Find where the given text appears and provide that cell's center as (x, y) coordinate. 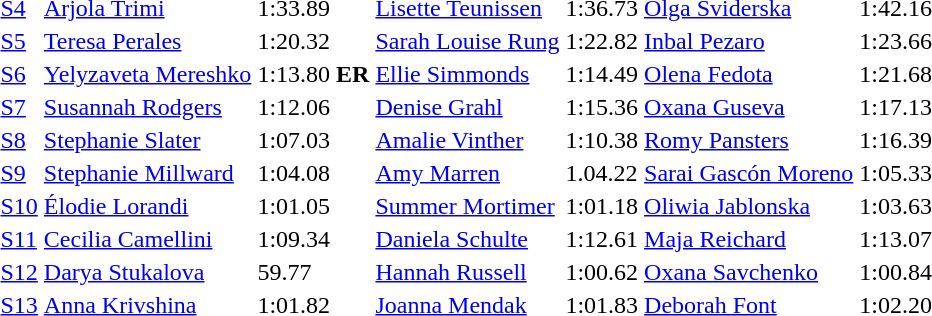
1:10.38 (602, 140)
Élodie Lorandi (148, 206)
Romy Pansters (749, 140)
Summer Mortimer (468, 206)
Ellie Simmonds (468, 74)
1:04.08 (314, 173)
1:01.05 (314, 206)
1:12.61 (602, 239)
Darya Stukalova (148, 272)
Maja Reichard (749, 239)
1:20.32 (314, 41)
Amy Marren (468, 173)
Hannah Russell (468, 272)
59.77 (314, 272)
Sarah Louise Rung (468, 41)
Oxana Guseva (749, 107)
1:14.49 (602, 74)
Inbal Pezaro (749, 41)
1:13.80 ER (314, 74)
Teresa Perales (148, 41)
Oliwia Jablonska (749, 206)
Yelyzaveta Mereshko (148, 74)
1:12.06 (314, 107)
Stephanie Slater (148, 140)
1:07.03 (314, 140)
Sarai Gascón Moreno (749, 173)
Olena Fedota (749, 74)
1:09.34 (314, 239)
1.04.22 (602, 173)
Stephanie Millward (148, 173)
Susannah Rodgers (148, 107)
1:01.18 (602, 206)
1:15.36 (602, 107)
1:22.82 (602, 41)
Daniela Schulte (468, 239)
Amalie Vinther (468, 140)
Cecilia Camellini (148, 239)
Oxana Savchenko (749, 272)
Denise Grahl (468, 107)
1:00.62 (602, 272)
